For the text-containing cell, return its midpoint in (x, y) coordinate format. 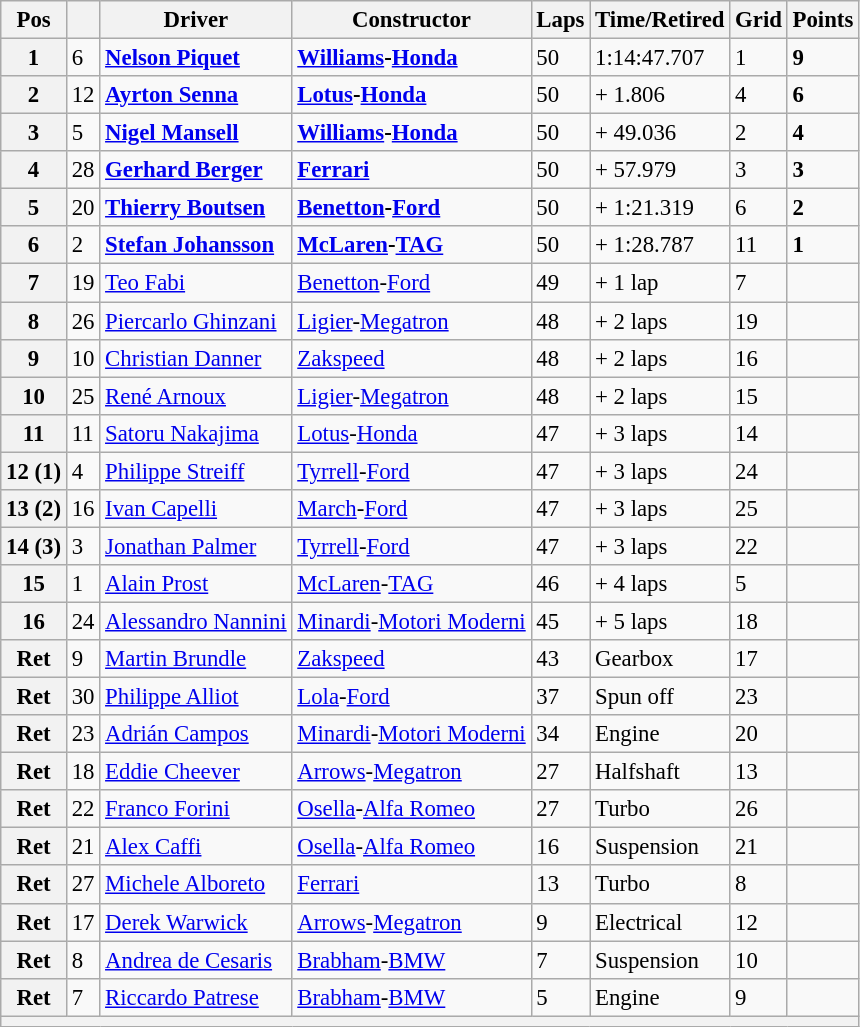
Alessandro Nannini (196, 621)
+ 57.979 (660, 170)
28 (82, 170)
Constructor (412, 20)
30 (82, 697)
Alex Caffi (196, 847)
Stefan Johansson (196, 245)
Gearbox (660, 659)
Philippe Streiff (196, 471)
Driver (196, 20)
Ayrton Senna (196, 95)
Spun off (660, 697)
49 (560, 283)
Pos (34, 20)
Halfshaft (660, 772)
1:14:47.707 (660, 58)
Satoru Nakajima (196, 433)
+ 1:21.319 (660, 208)
René Arnoux (196, 396)
Riccardo Patrese (196, 997)
Time/Retired (660, 20)
Martin Brundle (196, 659)
14 (758, 433)
+ 1:28.787 (660, 245)
+ 1.806 (660, 95)
Piercarlo Ghinzani (196, 321)
37 (560, 697)
+ 1 lap (660, 283)
+ 4 laps (660, 584)
14 (3) (34, 546)
Eddie Cheever (196, 772)
Derek Warwick (196, 922)
46 (560, 584)
Alain Prost (196, 584)
13 (2) (34, 509)
Thierry Boutsen (196, 208)
Andrea de Cesaris (196, 960)
Grid (758, 20)
Christian Danner (196, 358)
43 (560, 659)
Lola-Ford (412, 697)
March-Ford (412, 509)
Electrical (660, 922)
Franco Forini (196, 809)
Gerhard Berger (196, 170)
34 (560, 734)
45 (560, 621)
Ivan Capelli (196, 509)
Adrián Campos (196, 734)
Nigel Mansell (196, 133)
+ 5 laps (660, 621)
Points (822, 20)
12 (1) (34, 471)
Laps (560, 20)
Michele Alboreto (196, 885)
Jonathan Palmer (196, 546)
+ 49.036 (660, 133)
Nelson Piquet (196, 58)
Teo Fabi (196, 283)
Philippe Alliot (196, 697)
